Scan for the cell matching the given text and deliver its (x, y) coordinate at center. 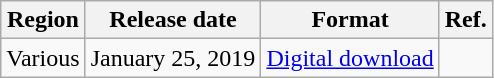
Various (43, 58)
Release date (173, 20)
Region (43, 20)
January 25, 2019 (173, 58)
Digital download (350, 58)
Ref. (466, 20)
Format (350, 20)
